Detect which cell encompasses the target text, then output its [X, Y] center coordinate. 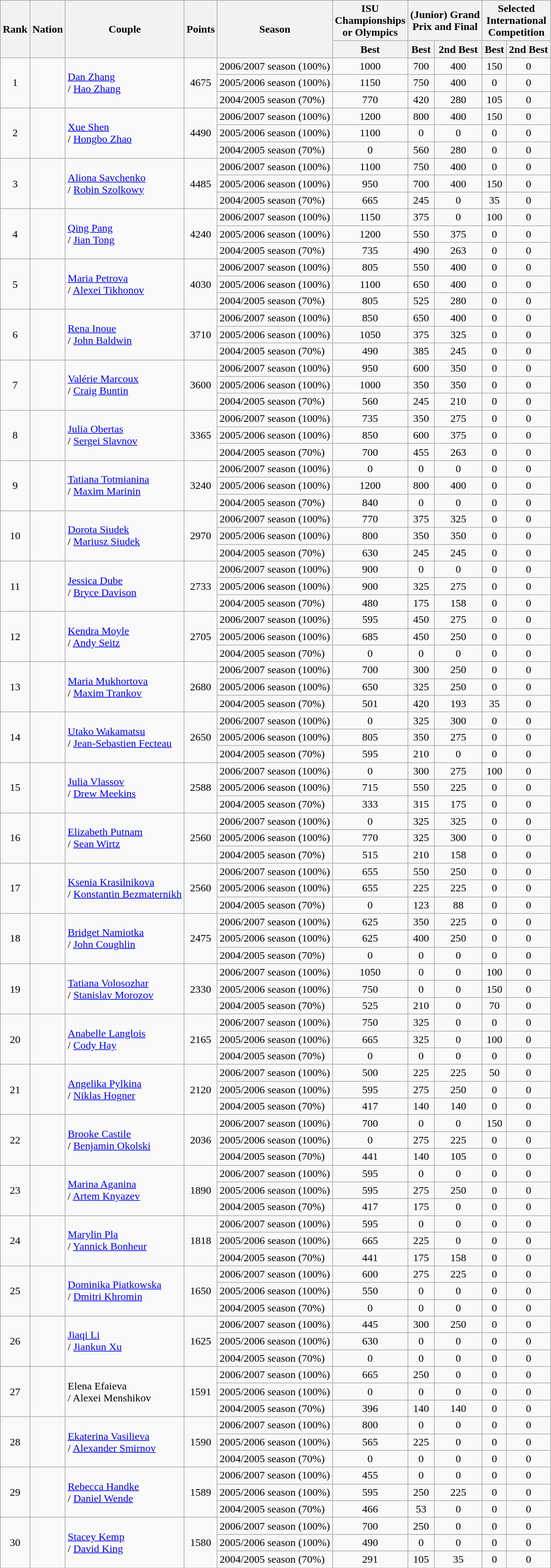
3 [15, 183]
840 [370, 502]
10 [15, 536]
2120 [201, 1090]
480 [370, 603]
Julia Obertas / Sergei Slavnov [125, 435]
2970 [201, 536]
17 [15, 888]
385 [421, 351]
3240 [201, 485]
1650 [201, 1291]
333 [370, 804]
Nation [48, 29]
53 [421, 1509]
Utako Wakamatsu / Jean-Sebastien Fecteau [125, 737]
88 [458, 905]
4 [15, 234]
28 [15, 1442]
4490 [201, 133]
16 [15, 838]
685 [370, 637]
Maria Petrova / Alexei Tikhonov [125, 284]
2330 [201, 989]
Marylin Pla / Yannick Bonheur [125, 1240]
315 [421, 804]
Kendra Moyle / Andy Seitz [125, 637]
70 [494, 1006]
Brooke Castile / Benjamin Okolski [125, 1140]
445 [370, 1325]
Elena Efaieva / Alexei Menshikov [125, 1392]
2 [15, 133]
1580 [201, 1542]
Selected International Competition [516, 21]
12 [15, 637]
9 [15, 485]
29 [15, 1492]
30 [15, 1542]
Tatiana Totmianina / Maxim Marinin [125, 485]
Points [201, 29]
Rank [15, 29]
24 [15, 1240]
466 [370, 1509]
Dorota Siudek / Mariusz Siudek [125, 536]
Rena Inoue / John Baldwin [125, 335]
13 [15, 687]
1818 [201, 1240]
Valérie Marcoux / Craig Buntin [125, 385]
4675 [201, 83]
Dan Zhang / Hao Zhang [125, 83]
2733 [201, 586]
25 [15, 1291]
Aliona Savchenko / Robin Szolkowy [125, 183]
18 [15, 939]
Dominika Piatkowska / Dmitri Khromin [125, 1291]
Ksenia Krasilnikova / Konstantin Bezmaternikh [125, 888]
193 [458, 704]
20 [15, 1039]
2588 [201, 788]
Julia Vlassov / Drew Meekins [125, 788]
565 [370, 1442]
291 [370, 1559]
2475 [201, 939]
ISU Championships or Olympics [370, 21]
14 [15, 737]
Angelika Pylkina / Niklas Hogner [125, 1090]
3710 [201, 335]
27 [15, 1392]
Anabelle Langlois / Cody Hay [125, 1039]
50 [494, 1073]
4240 [201, 234]
19 [15, 989]
500 [370, 1073]
21 [15, 1090]
4485 [201, 183]
2165 [201, 1039]
Stacey Kemp / David King [125, 1542]
Elizabeth Putnam / Sean Wirtz [125, 838]
715 [370, 788]
11 [15, 586]
123 [421, 905]
5 [15, 284]
8 [15, 435]
4030 [201, 284]
1625 [201, 1341]
6 [15, 335]
396 [370, 1408]
2036 [201, 1140]
1589 [201, 1492]
3600 [201, 385]
Bridget Namiotka / John Coughlin [125, 939]
Xue Shen / Hongbo Zhao [125, 133]
26 [15, 1341]
2705 [201, 637]
Maria Mukhortova / Maxim Trankov [125, 687]
Qing Pang / Jian Tong [125, 234]
515 [370, 855]
Jessica Dube / Bryce Davison [125, 586]
Rebecca Handke / Daniel Wende [125, 1492]
2650 [201, 737]
1590 [201, 1442]
Tatiana Volosozhar / Stanislav Morozov [125, 989]
501 [370, 704]
1 [15, 83]
23 [15, 1190]
7 [15, 385]
2680 [201, 687]
1591 [201, 1392]
15 [15, 788]
Couple [125, 29]
(Junior) Grand Prix and Final [445, 21]
1890 [201, 1190]
Ekaterina Vasilieva / Alexander Smirnov [125, 1442]
22 [15, 1140]
Season [275, 29]
3365 [201, 435]
Jiaqi Li / Jiankun Xu [125, 1341]
Marina Aganina / Artem Knyazev [125, 1190]
